Output the (x, y) coordinate of the center of the cell containing the given text.  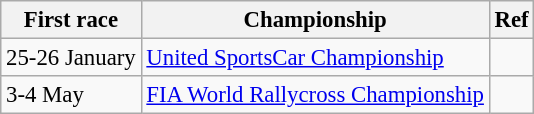
Ref (512, 20)
First race (71, 20)
Championship (315, 20)
25-26 January (71, 58)
3-4 May (71, 95)
FIA World Rallycross Championship (315, 95)
United SportsCar Championship (315, 58)
